Output the [X, Y] coordinate of the center of the cell containing the given text.  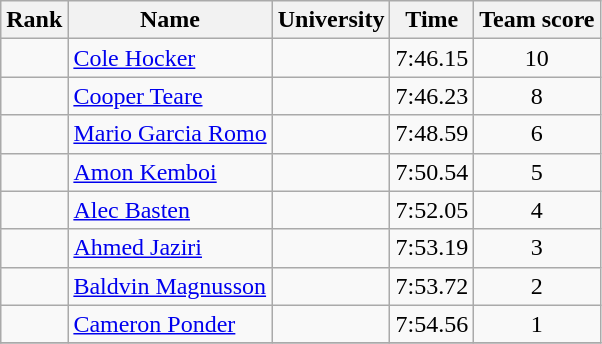
Rank [34, 20]
4 [537, 210]
Cole Hocker [170, 58]
Baldvin Magnusson [170, 286]
8 [537, 96]
6 [537, 134]
University [331, 20]
Cooper Teare [170, 96]
Ahmed Jaziri [170, 248]
7:48.59 [432, 134]
3 [537, 248]
7:46.23 [432, 96]
Cameron Ponder [170, 324]
Name [170, 20]
7:50.54 [432, 172]
1 [537, 324]
5 [537, 172]
2 [537, 286]
Mario Garcia Romo [170, 134]
7:53.72 [432, 286]
Alec Basten [170, 210]
Team score [537, 20]
Amon Kemboi [170, 172]
7:53.19 [432, 248]
7:46.15 [432, 58]
10 [537, 58]
7:54.56 [432, 324]
Time [432, 20]
7:52.05 [432, 210]
